Detect which cell encompasses the target text, then output its (X, Y) center coordinate. 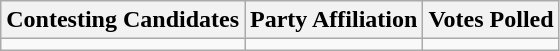
Party Affiliation (334, 20)
Contesting Candidates (123, 20)
Votes Polled (491, 20)
